Return the (X, Y) coordinate for the center point of the cell that contains the specified text.  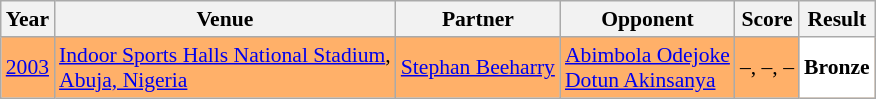
Year (28, 19)
Partner (478, 19)
Abimbola Odejoke Dotun Akinsanya (648, 68)
Result (837, 19)
Stephan Beeharry (478, 68)
Venue (225, 19)
Indoor Sports Halls National Stadium,Abuja, Nigeria (225, 68)
Score (767, 19)
Bronze (837, 68)
2003 (28, 68)
–, –, – (767, 68)
Opponent (648, 19)
